Find where the given text appears and provide that cell's center as (x, y) coordinate. 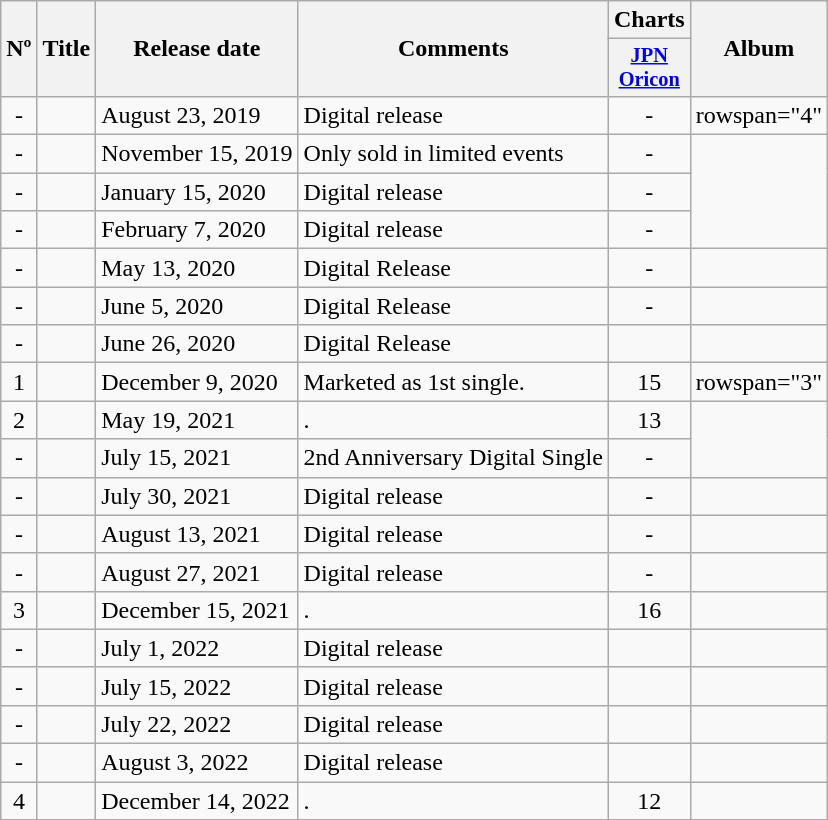
June 26, 2020 (197, 344)
Title (66, 49)
Album (759, 49)
June 5, 2020 (197, 306)
rowspan="4" (759, 115)
August 27, 2021 (197, 572)
July 22, 2022 (197, 724)
December 14, 2022 (197, 801)
July 1, 2022 (197, 648)
2nd Anniversary Digital Single (453, 458)
May 13, 2020 (197, 268)
December 9, 2020 (197, 382)
Nº (19, 49)
4 (19, 801)
January 15, 2020 (197, 192)
Only sold in limited events (453, 154)
12 (649, 801)
July 30, 2021 (197, 496)
2 (19, 420)
February 7, 2020 (197, 230)
November 15, 2019 (197, 154)
August 23, 2019 (197, 115)
Charts (649, 20)
July 15, 2022 (197, 686)
Marketed as 1st single. (453, 382)
rowspan="3" (759, 382)
3 (19, 610)
Release date (197, 49)
16 (649, 610)
1 (19, 382)
December 15, 2021 (197, 610)
May 19, 2021 (197, 420)
15 (649, 382)
JPNOricon (649, 68)
August 3, 2022 (197, 763)
Comments (453, 49)
August 13, 2021 (197, 534)
13 (649, 420)
July 15, 2021 (197, 458)
